Provide the [x, y] coordinate of the cell's center where the given text is located.  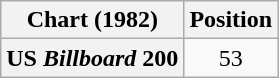
Position [231, 20]
Chart (1982) [92, 20]
53 [231, 58]
US Billboard 200 [92, 58]
